Pinpoint the cell where the given text exists, returning its [X, Y] midpoint coordinate. 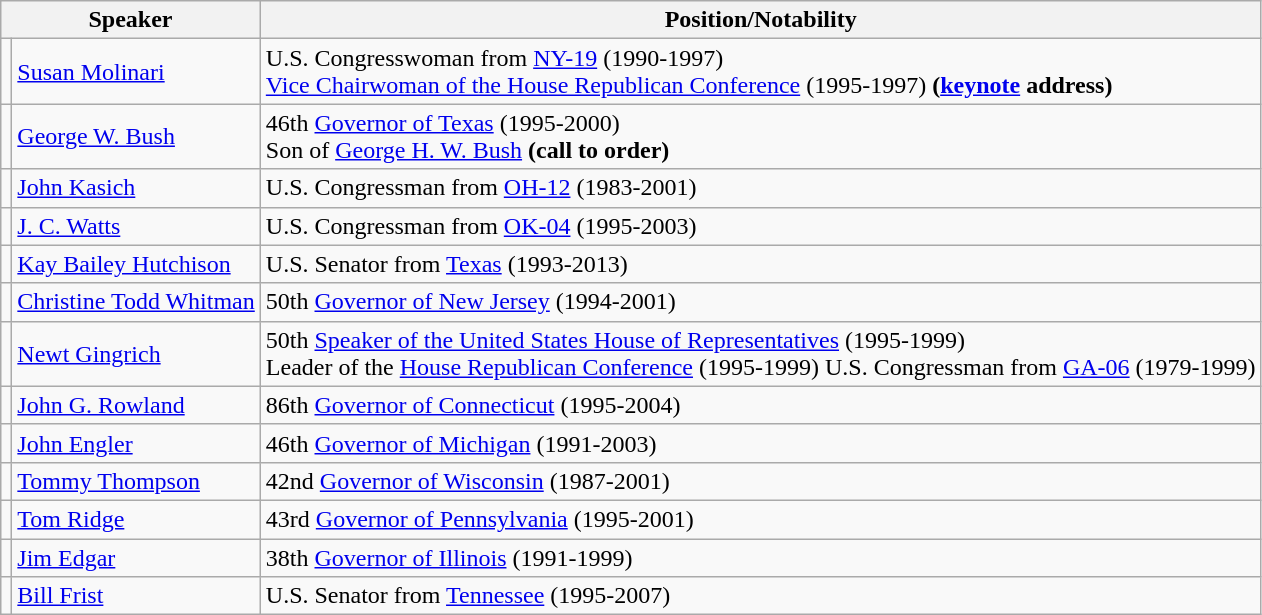
46th Governor of Michigan (1991-2003) [760, 443]
J. C. Watts [136, 226]
John Kasich [136, 188]
Bill Frist [136, 596]
Tom Ridge [136, 519]
U.S. Congresswoman from NY-19 (1990-1997)Vice Chairwoman of the House Republican Conference (1995-1997) (keynote address) [760, 72]
John Engler [136, 443]
Tommy Thompson [136, 481]
Position/Notability [760, 20]
50th Governor of New Jersey (1994-2001) [760, 302]
Kay Bailey Hutchison [136, 264]
43rd Governor of Pennsylvania (1995-2001) [760, 519]
Jim Edgar [136, 557]
U.S. Congressman from OH-12 (1983-2001) [760, 188]
U.S. Congressman from OK-04 (1995-2003) [760, 226]
Christine Todd Whitman [136, 302]
George W. Bush [136, 136]
86th Governor of Connecticut (1995-2004) [760, 405]
46th Governor of Texas (1995-2000)Son of George H. W. Bush (call to order) [760, 136]
U.S. Senator from Tennessee (1995-2007) [760, 596]
Susan Molinari [136, 72]
John G. Rowland [136, 405]
U.S. Senator from Texas (1993-2013) [760, 264]
38th Governor of Illinois (1991-1999) [760, 557]
Newt Gingrich [136, 354]
Speaker [131, 20]
42nd Governor of Wisconsin (1987-2001) [760, 481]
